Search for the cell housing the specified text and yield its (X, Y) center coordinate. 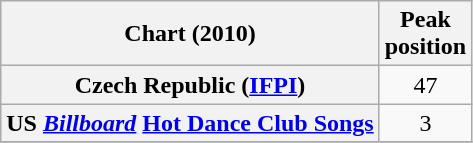
US Billboard Hot Dance Club Songs (190, 123)
Czech Republic (IFPI) (190, 85)
Chart (2010) (190, 34)
3 (425, 123)
47 (425, 85)
Peakposition (425, 34)
